Find where the given text appears and provide that cell's center as [X, Y] coordinate. 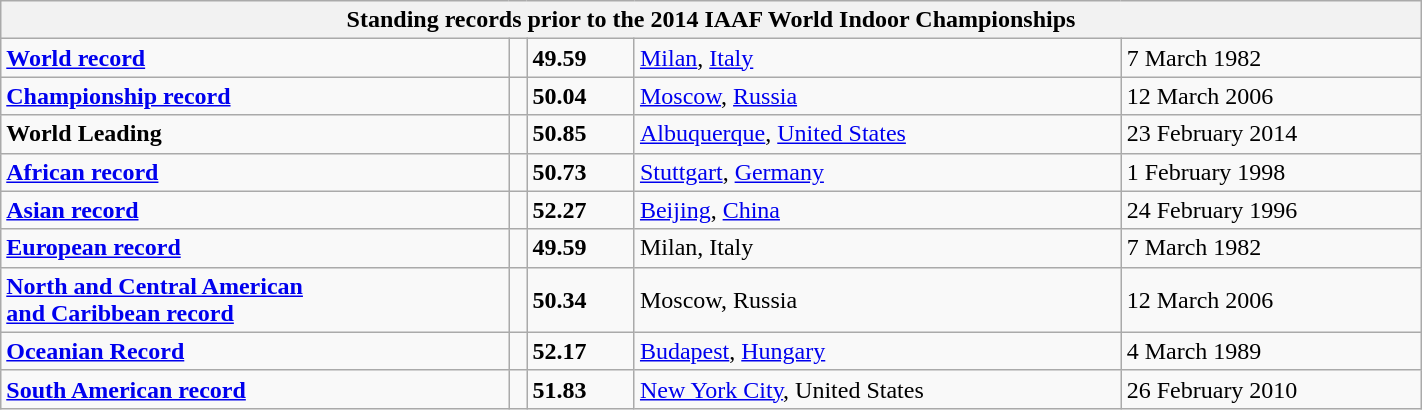
52.17 [580, 351]
Stuttgart, Germany [878, 172]
50.73 [580, 172]
4 March 1989 [1271, 351]
23 February 2014 [1271, 134]
Standing records prior to the 2014 IAAF World Indoor Championships [711, 20]
50.85 [580, 134]
52.27 [580, 210]
51.83 [580, 389]
World Leading [255, 134]
Asian record [255, 210]
Albuquerque, United States [878, 134]
European record [255, 248]
Championship record [255, 96]
South American record [255, 389]
Oceanian Record [255, 351]
Beijing, China [878, 210]
26 February 2010 [1271, 389]
1 February 1998 [1271, 172]
New York City, United States [878, 389]
24 February 1996 [1271, 210]
Budapest, Hungary [878, 351]
50.34 [580, 300]
African record [255, 172]
North and Central American and Caribbean record [255, 300]
50.04 [580, 96]
World record [255, 58]
